Scan for the cell matching the given text and deliver its (X, Y) coordinate at center. 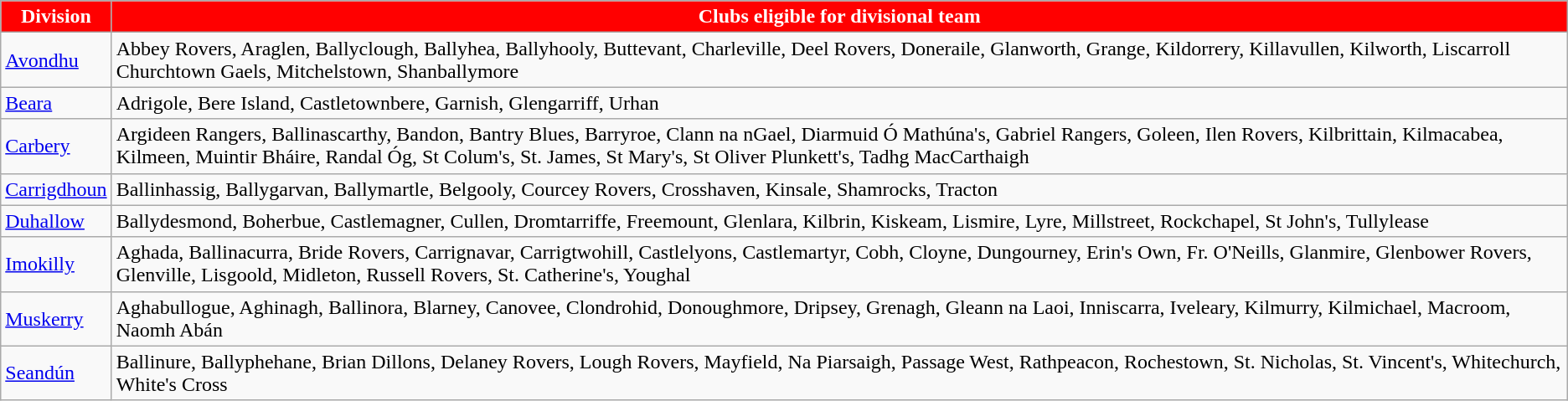
Ballinhassig, Ballygarvan, Ballymartle, Belgooly, Courcey Rovers, Crosshaven, Kinsale, Shamrocks, Tracton (839, 189)
Beara (56, 103)
Adrigole, Bere Island, Castletownbere, Garnish, Glengarriff, Urhan (839, 103)
Imokilly (56, 265)
Carbery (56, 146)
Clubs eligible for divisional team (839, 17)
Carrigdhoun (56, 189)
Seandún (56, 373)
Muskerry (56, 318)
Duhallow (56, 221)
Avondhu (56, 60)
Division (56, 17)
